Identify which cell holds the provided text, then report its (X, Y) central coordinate. 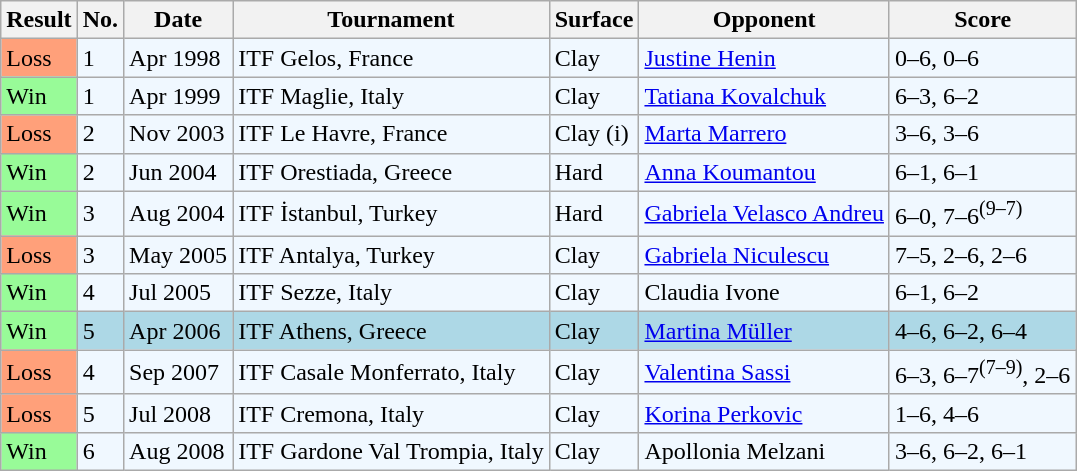
Anna Koumantou (764, 172)
Apr 1999 (178, 96)
Aug 2004 (178, 214)
Aug 2008 (178, 451)
Tatiana Kovalchuk (764, 96)
7–5, 2–6, 2–6 (982, 255)
No. (100, 20)
Nov 2003 (178, 134)
Clay (i) (594, 134)
Surface (594, 20)
Korina Perkovic (764, 413)
Date (178, 20)
6 (100, 451)
ITF İstanbul, Turkey (392, 214)
Justine Henin (764, 58)
ITF Cremona, Italy (392, 413)
6–1, 6–1 (982, 172)
Apollonia Melzani (764, 451)
ITF Casale Monferrato, Italy (392, 372)
Martina Müller (764, 331)
Apr 1998 (178, 58)
Gabriela Velasco Andreu (764, 214)
Jun 2004 (178, 172)
3–6, 6–2, 6–1 (982, 451)
6–3, 6–7(7–9), 2–6 (982, 372)
Tournament (392, 20)
Gabriela Niculescu (764, 255)
Marta Marrero (764, 134)
Valentina Sassi (764, 372)
ITF Gardone Val Trompia, Italy (392, 451)
6–1, 6–2 (982, 293)
ITF Le Havre, France (392, 134)
3–6, 3–6 (982, 134)
Claudia Ivone (764, 293)
0–6, 0–6 (982, 58)
ITF Athens, Greece (392, 331)
ITF Gelos, France (392, 58)
ITF Sezze, Italy (392, 293)
1–6, 4–6 (982, 413)
Result (39, 20)
6–3, 6–2 (982, 96)
Score (982, 20)
Opponent (764, 20)
ITF Antalya, Turkey (392, 255)
4–6, 6–2, 6–4 (982, 331)
Apr 2006 (178, 331)
Jul 2005 (178, 293)
Jul 2008 (178, 413)
6–0, 7–6(9–7) (982, 214)
May 2005 (178, 255)
ITF Maglie, Italy (392, 96)
Sep 2007 (178, 372)
ITF Orestiada, Greece (392, 172)
